Return the (X, Y) coordinate for the center point of the cell that contains the specified text.  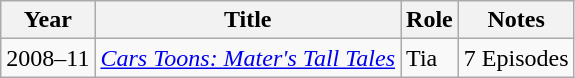
7 Episodes (516, 58)
Title (248, 20)
Role (430, 20)
Year (48, 20)
Tia (430, 58)
Notes (516, 20)
Cars Toons: Mater's Tall Tales (248, 58)
2008–11 (48, 58)
